Capture the cell that displays the provided text and extract its [x, y] central coordinate. 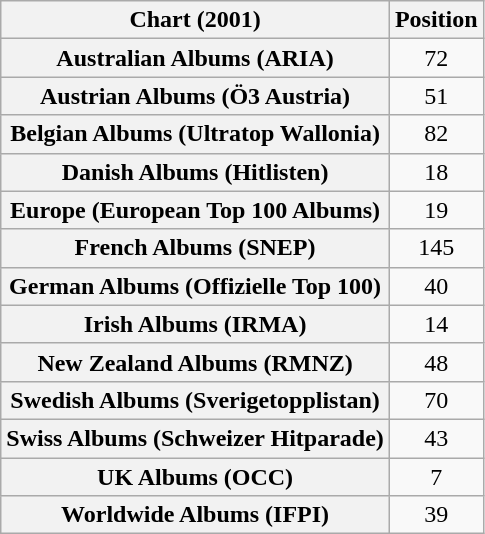
39 [436, 515]
82 [436, 134]
43 [436, 438]
18 [436, 172]
Swedish Albums (Sverigetopplistan) [196, 400]
51 [436, 96]
Australian Albums (ARIA) [196, 58]
German Albums (Offizielle Top 100) [196, 286]
Worldwide Albums (IFPI) [196, 515]
Belgian Albums (Ultratop Wallonia) [196, 134]
7 [436, 477]
UK Albums (OCC) [196, 477]
14 [436, 324]
145 [436, 248]
40 [436, 286]
Europe (European Top 100 Albums) [196, 210]
Swiss Albums (Schweizer Hitparade) [196, 438]
Position [436, 20]
72 [436, 58]
Irish Albums (IRMA) [196, 324]
French Albums (SNEP) [196, 248]
19 [436, 210]
Austrian Albums (Ö3 Austria) [196, 96]
48 [436, 362]
New Zealand Albums (RMNZ) [196, 362]
Chart (2001) [196, 20]
Danish Albums (Hitlisten) [196, 172]
70 [436, 400]
